Provide the (x, y) coordinate of the cell's center where the given text is located.  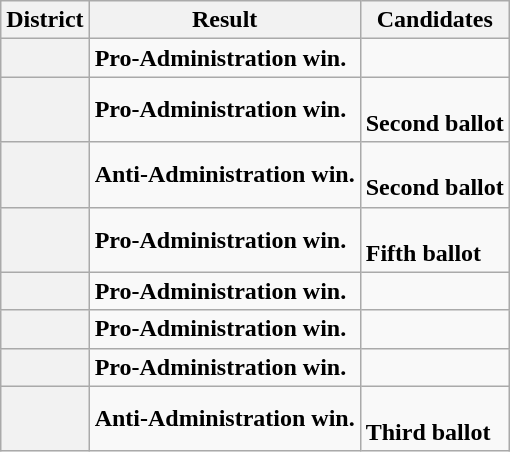
Third ballot (434, 418)
Fifth ballot (434, 240)
District (45, 20)
Result (224, 20)
Candidates (434, 20)
